Detect which cell encompasses the target text, then output its [X, Y] center coordinate. 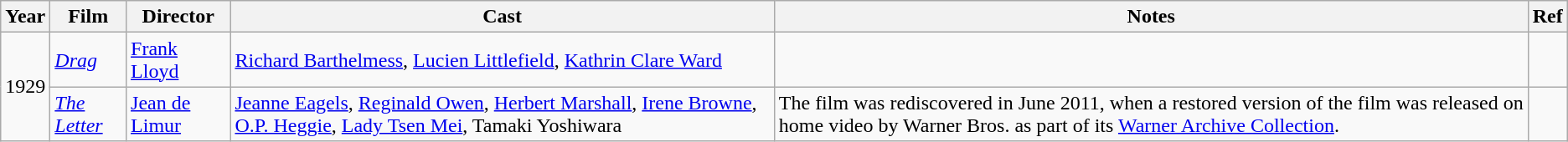
1929 [25, 87]
Drag [89, 60]
Director [178, 17]
Year [25, 17]
Cast [503, 17]
Richard Barthelmess, Lucien Littlefield, Kathrin Clare Ward [503, 60]
Notes [1151, 17]
The Letter [89, 114]
Jean de Limur [178, 114]
Frank Lloyd [178, 60]
Ref [1548, 17]
Jeanne Eagels, Reginald Owen, Herbert Marshall, Irene Browne, O.P. Heggie, Lady Tsen Mei, Tamaki Yoshiwara [503, 114]
Film [89, 17]
